Provide the [X, Y] coordinate of the cell's center where the given text is located.  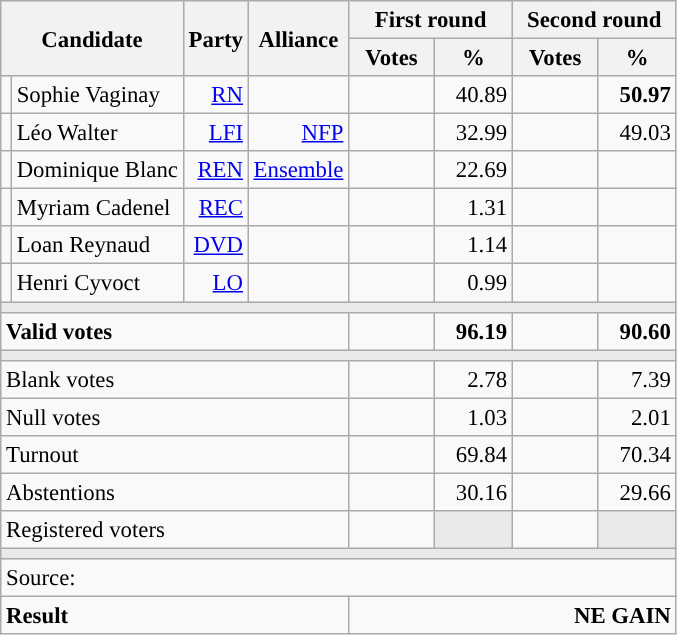
Registered voters [175, 530]
Second round [594, 20]
7.39 [637, 379]
49.03 [637, 133]
96.19 [473, 331]
32.99 [473, 133]
Abstentions [175, 492]
29.66 [637, 492]
70.34 [637, 455]
Henri Cyvoct [97, 283]
0.99 [473, 283]
Léo Walter [97, 133]
Sophie Vaginay [97, 95]
Blank votes [175, 379]
1.14 [473, 245]
22.69 [473, 170]
Dominique Blanc [97, 170]
REN [216, 170]
First round [431, 20]
50.97 [637, 95]
Result [175, 616]
1.03 [473, 417]
Loan Reynaud [97, 245]
DVD [216, 245]
Source: [338, 578]
Alliance [298, 38]
LO [216, 283]
NFP [298, 133]
2.78 [473, 379]
REC [216, 208]
Candidate [92, 38]
Null votes [175, 417]
2.01 [637, 417]
Myriam Cadenel [97, 208]
NE GAIN [512, 616]
RN [216, 95]
Turnout [175, 455]
1.31 [473, 208]
40.89 [473, 95]
30.16 [473, 492]
Valid votes [175, 331]
90.60 [637, 331]
LFI [216, 133]
69.84 [473, 455]
Party [216, 38]
Ensemble [298, 170]
